Return (X, Y) of the center of cell containing provided text 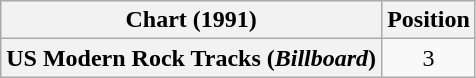
Chart (1991) (192, 20)
Position (429, 20)
US Modern Rock Tracks (Billboard) (192, 58)
3 (429, 58)
